Identify which cell holds the provided text, then report its [X, Y] central coordinate. 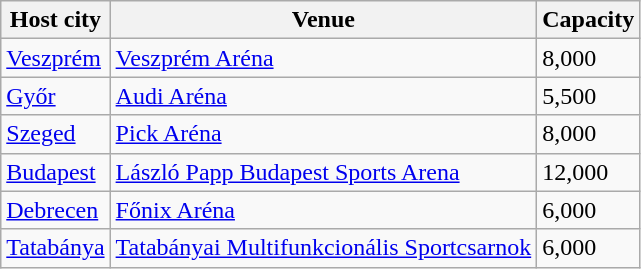
Tatabányai Multifunkcionális Sportcsarnok [324, 248]
László Papp Budapest Sports Arena [324, 172]
Debrecen [56, 210]
Főnix Aréna [324, 210]
Szeged [56, 134]
Pick Aréna [324, 134]
5,500 [588, 96]
Veszprém [56, 58]
Győr [56, 96]
Tatabánya [56, 248]
Budapest [56, 172]
Venue [324, 20]
Capacity [588, 20]
Audi Aréna [324, 96]
Host city [56, 20]
12,000 [588, 172]
Veszprém Aréna [324, 58]
